For the text-containing cell, return its midpoint in [X, Y] coordinate format. 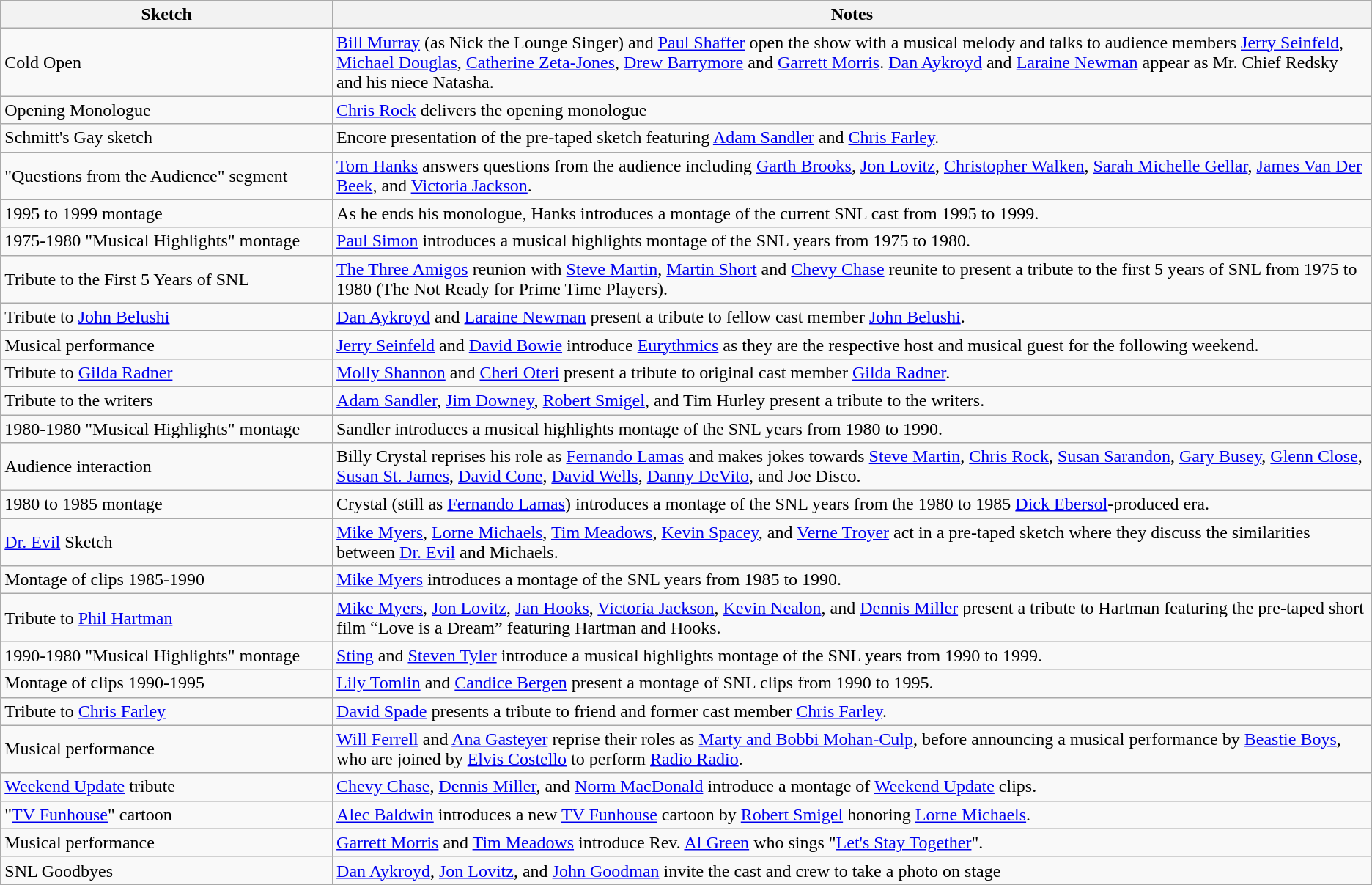
Sting and Steven Tyler introduce a musical highlights montage of the SNL years from 1990 to 1999. [852, 656]
Schmitt's Gay sketch [167, 138]
Chris Rock delivers the opening monologue [852, 110]
Mike Myers introduces a montage of the SNL years from 1985 to 1990. [852, 580]
Alec Baldwin introduces a new TV Funhouse cartoon by Robert Smigel honoring Lorne Michaels. [852, 815]
Tribute to Phil Hartman [167, 617]
Molly Shannon and Cheri Oteri present a tribute to original cast member Gilda Radner. [852, 372]
Opening Monologue [167, 110]
Tribute to Chris Farley [167, 711]
Garrett Morris and Tim Meadows introduce Rev. Al Green who sings "Let's Stay Together". [852, 842]
1980 to 1985 montage [167, 504]
Sandler introduces a musical highlights montage of the SNL years from 1980 to 1990. [852, 429]
1990-1980 "Musical Highlights" montage [167, 656]
Tribute to John Belushi [167, 317]
Audience interaction [167, 466]
Lily Tomlin and Candice Bergen present a montage of SNL clips from 1990 to 1995. [852, 683]
Dan Aykroyd and Laraine Newman present a tribute to fellow cast member John Belushi. [852, 317]
1975-1980 "Musical Highlights" montage [167, 241]
David Spade presents a tribute to friend and former cast member Chris Farley. [852, 711]
"Questions from the Audience" segment [167, 176]
1980-1980 "Musical Highlights" montage [167, 429]
Chevy Chase, Dennis Miller, and Norm MacDonald introduce a montage of Weekend Update clips. [852, 787]
Encore presentation of the pre-taped sketch featuring Adam Sandler and Chris Farley. [852, 138]
Montage of clips 1990-1995 [167, 683]
Sketch [167, 15]
Cold Open [167, 62]
Adam Sandler, Jim Downey, Robert Smigel, and Tim Hurley present a tribute to the writers. [852, 400]
Weekend Update tribute [167, 787]
Montage of clips 1985-1990 [167, 580]
1995 to 1999 montage [167, 213]
SNL Goodbyes [167, 870]
Tribute to Gilda Radner [167, 372]
Dr. Evil Sketch [167, 543]
Jerry Seinfeld and David Bowie introduce Eurythmics as they are the respective host and musical guest for the following weekend. [852, 345]
Tribute to the First 5 Years of SNL [167, 279]
Crystal (still as Fernando Lamas) introduces a montage of the SNL years from the 1980 to 1985 Dick Ebersol-produced era. [852, 504]
"TV Funhouse" cartoon [167, 815]
Paul Simon introduces a musical highlights montage of the SNL years from 1975 to 1980. [852, 241]
Dan Aykroyd, Jon Lovitz, and John Goodman invite the cast and crew to take a photo on stage [852, 870]
Notes [852, 15]
Tribute to the writers [167, 400]
As he ends his monologue, Hanks introduces a montage of the current SNL cast from 1995 to 1999. [852, 213]
